Identify which cell holds the provided text, then report its [X, Y] central coordinate. 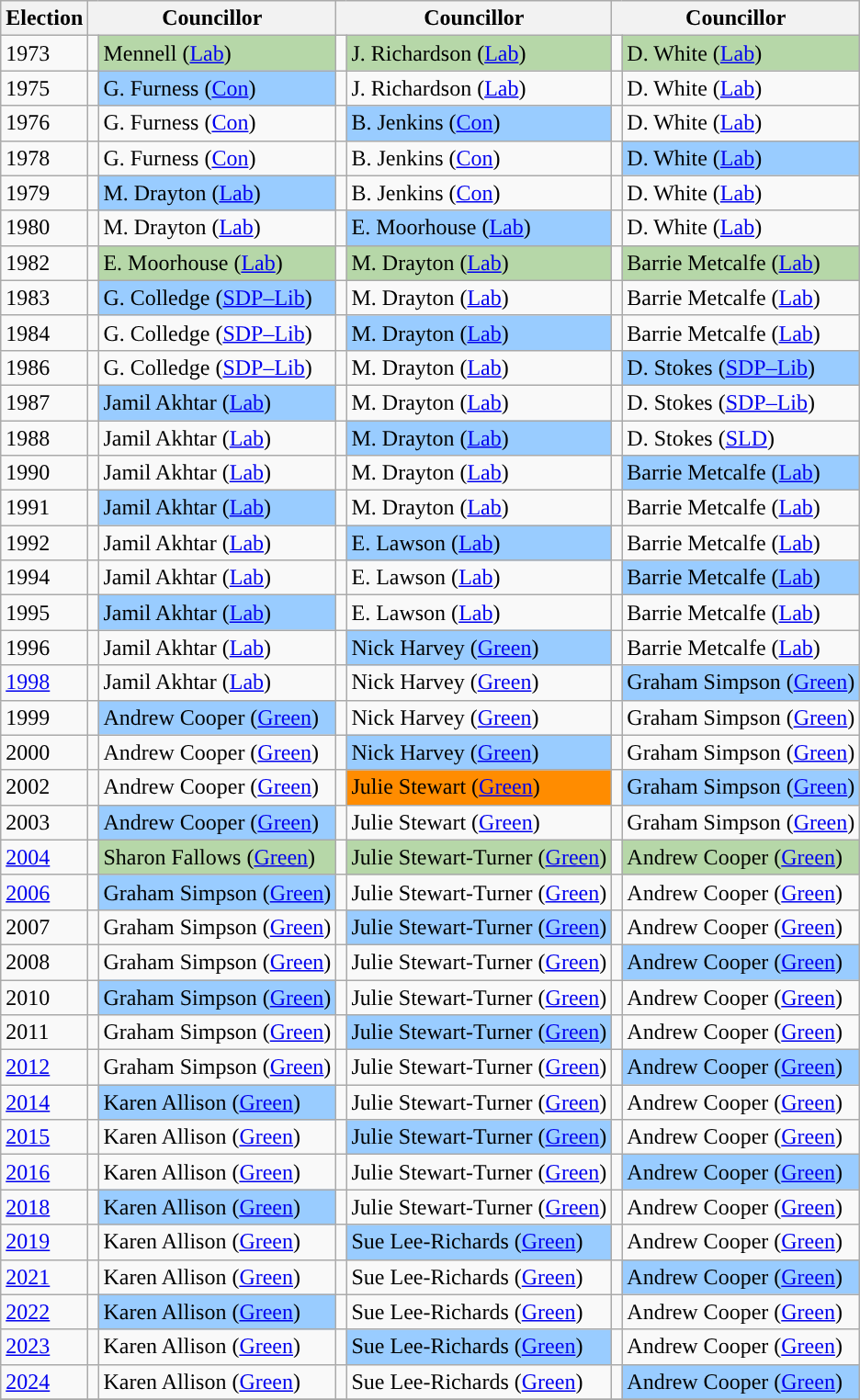
2008 [44, 962]
1984 [44, 333]
2024 [44, 1382]
1980 [44, 228]
Mennell (Lab) [217, 53]
2007 [44, 927]
2006 [44, 892]
1996 [44, 648]
1998 [44, 683]
2011 [44, 1033]
2000 [44, 752]
2018 [44, 1207]
1988 [44, 438]
1983 [44, 298]
1973 [44, 53]
D. Stokes (SLD) [741, 438]
2022 [44, 1312]
1995 [44, 613]
1979 [44, 193]
2019 [44, 1242]
2021 [44, 1277]
2023 [44, 1347]
1982 [44, 263]
1978 [44, 158]
1992 [44, 543]
1975 [44, 88]
1994 [44, 578]
2016 [44, 1172]
1987 [44, 402]
1990 [44, 473]
2014 [44, 1102]
2004 [44, 857]
1976 [44, 123]
2015 [44, 1137]
1991 [44, 508]
2002 [44, 787]
2012 [44, 1067]
Sharon Fallows (Green) [217, 857]
Election [44, 18]
2010 [44, 997]
1986 [44, 367]
2003 [44, 822]
1999 [44, 717]
